Output the [x, y] coordinate of the center of the cell containing the given text.  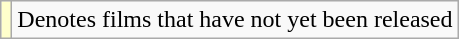
Denotes films that have not yet been released [235, 20]
